Scan for the cell matching the given text and deliver its [x, y] coordinate at center. 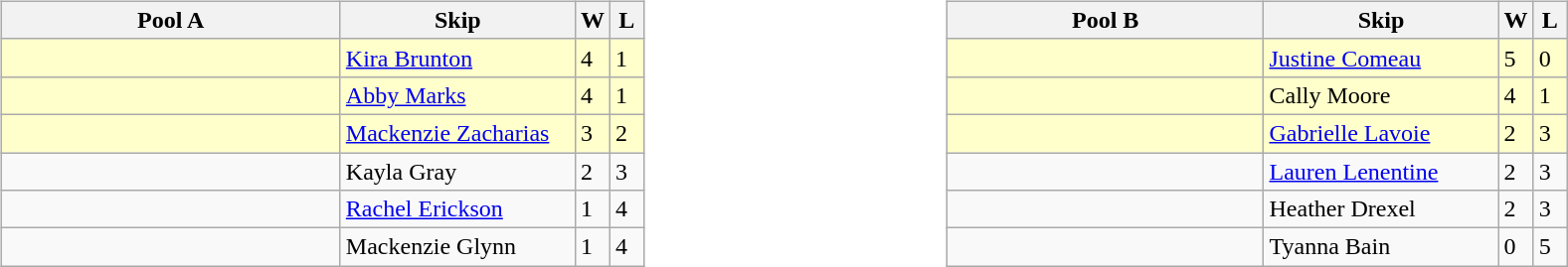
Heather Drexel [1381, 209]
Kira Brunton [457, 58]
Justine Comeau [1381, 58]
Pool B [1106, 20]
Pool A [171, 20]
Abby Marks [457, 95]
Mackenzie Glynn [457, 247]
Rachel Erickson [457, 209]
Gabrielle Lavoie [1381, 133]
Mackenzie Zacharias [457, 133]
Lauren Lenentine [1381, 172]
Tyanna Bain [1381, 247]
Cally Moore [1381, 95]
Kayla Gray [457, 172]
